Capture the cell that displays the provided text and extract its (x, y) central coordinate. 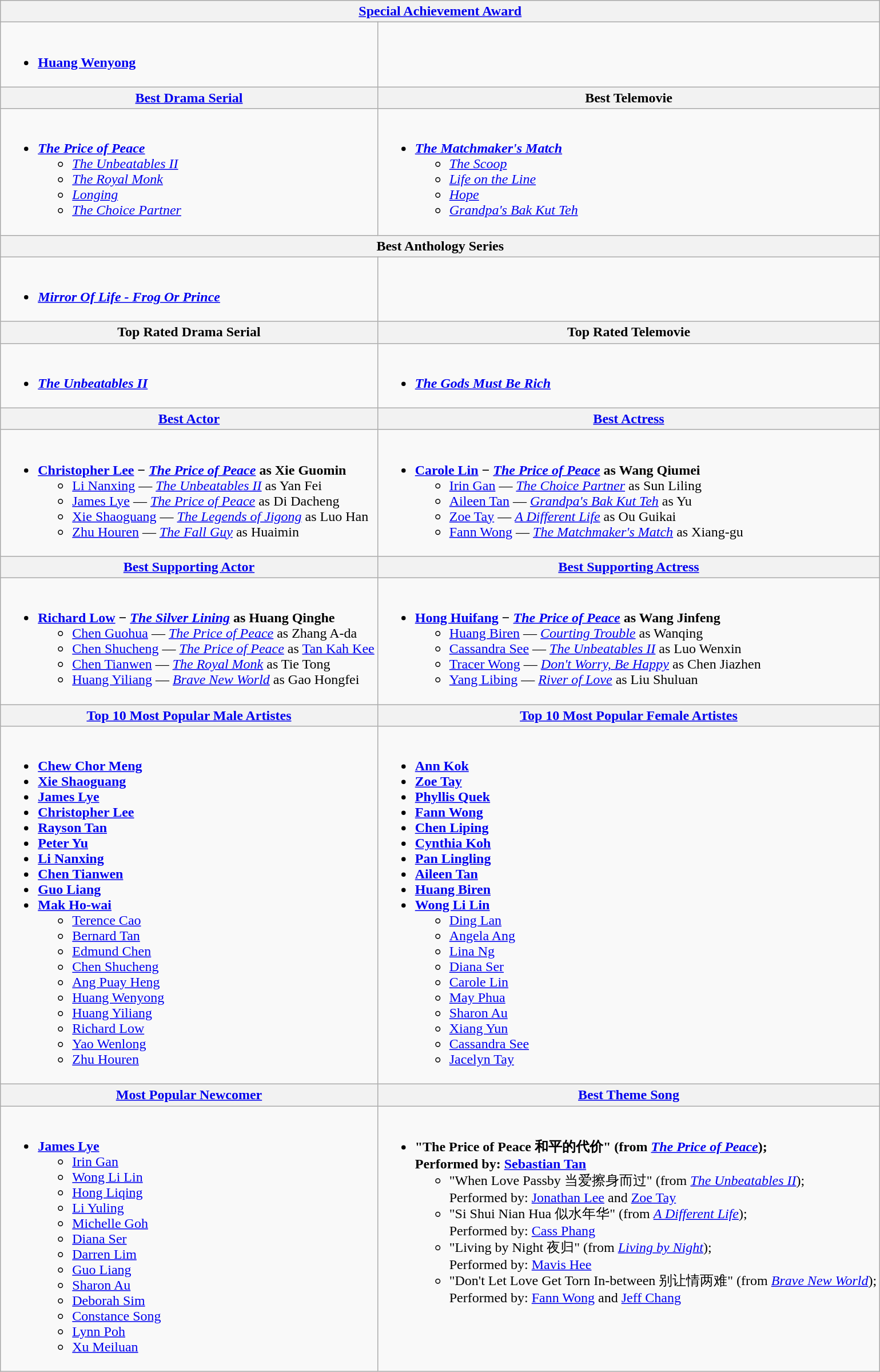
Best Actor (189, 419)
Mirror Of Life - Frog Or Prince (189, 289)
The Matchmaker's MatchThe ScoopLife on the LineHopeGrandpa's Bak Kut Teh (629, 172)
Best Drama Serial (189, 98)
Best Theme Song (629, 1095)
The Price of PeaceThe Unbeatables IIThe Royal MonkLongingThe Choice Partner (189, 172)
Best Supporting Actress (629, 567)
Top 10 Most Popular Female Artistes (629, 715)
Top Rated Drama Serial (189, 332)
Top Rated Telemovie (629, 332)
Top 10 Most Popular Male Artistes (189, 715)
Most Popular Newcomer (189, 1095)
Best Supporting Actor (189, 567)
The Unbeatables II (189, 375)
Best Actress (629, 419)
Best Anthology Series (440, 246)
James LyeIrin GanWong Li LinHong LiqingLi YulingMichelle GohDiana SerDarren LimGuo LiangSharon AuDeborah SimConstance SongLynn PohXu Meiluan (189, 1239)
The Gods Must Be Rich (629, 375)
Best Telemovie (629, 98)
Huang Wenyong (189, 55)
Special Achievement Award (440, 11)
